Extract the [x, y] coordinate from the center of the cell holding the provided text.  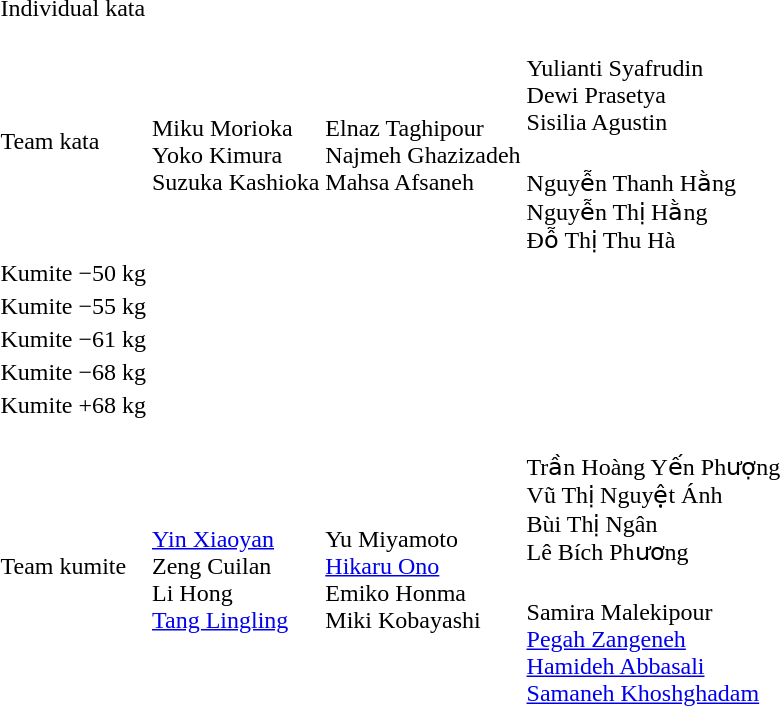
Elnaz TaghipourNajmeh GhazizadehMahsa Afsaneh [423, 141]
Miku MoriokaYoko KimuraSuzuka Kashioka [236, 141]
